Return (x, y) of the center of cell containing provided text 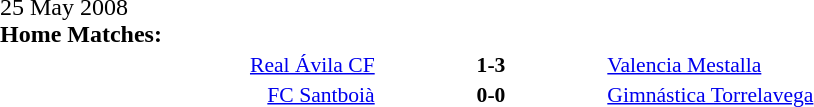
1-3 (492, 64)
